Pinpoint the cell where the given text exists, returning its (X, Y) midpoint coordinate. 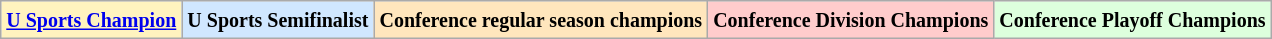
U Sports Semifinalist (278, 20)
U Sports Champion (92, 20)
Conference Playoff Champions (1132, 20)
Conference Division Champions (851, 20)
Conference regular season champions (541, 20)
